Output the [x, y] coordinate of the center of the cell containing the given text.  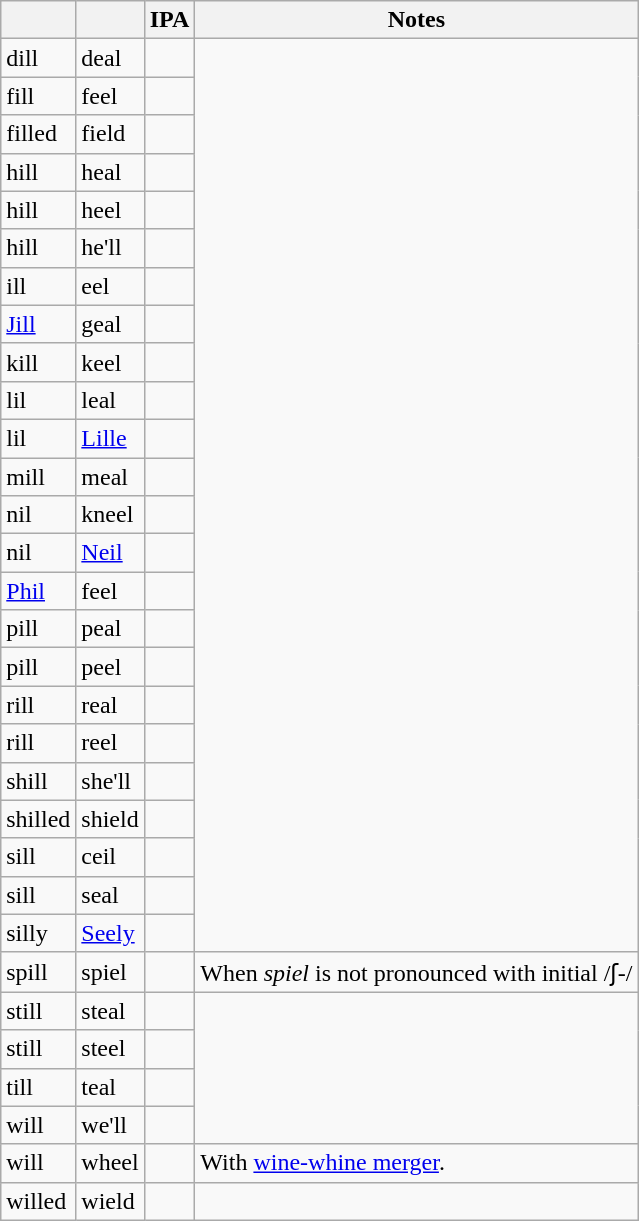
steal [110, 1011]
willed [38, 1201]
heal [110, 172]
peal [110, 629]
leal [110, 400]
he'll [110, 248]
Neil [110, 553]
ceil [110, 857]
we'll [110, 1125]
real [110, 705]
till [38, 1087]
heel [110, 210]
spiel [110, 972]
Seely [110, 933]
mill [38, 477]
steel [110, 1049]
Notes [416, 20]
Phil [38, 591]
shield [110, 819]
silly [38, 933]
peel [110, 667]
dill [38, 58]
When spiel is not pronounced with initial /ʃ-/ [416, 972]
shilled [38, 819]
fill [38, 96]
Jill [38, 324]
kill [38, 362]
wheel [110, 1163]
With wine-whine merger. [416, 1163]
IPA [170, 20]
deal [110, 58]
spill [38, 972]
teal [110, 1087]
shill [38, 781]
eel [110, 286]
wield [110, 1201]
keel [110, 362]
she'll [110, 781]
geal [110, 324]
kneel [110, 515]
filled [38, 134]
reel [110, 743]
ill [38, 286]
meal [110, 477]
field [110, 134]
seal [110, 895]
Lille [110, 438]
